Find where the given text appears and provide that cell's center as (X, Y) coordinate. 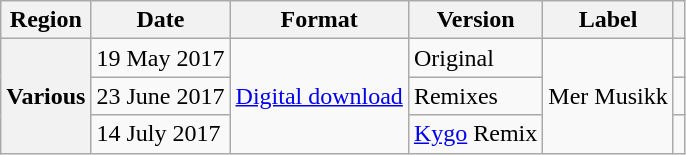
Label (608, 20)
Digital download (319, 96)
14 July 2017 (160, 134)
Version (475, 20)
Remixes (475, 96)
Region (46, 20)
19 May 2017 (160, 58)
23 June 2017 (160, 96)
Original (475, 58)
Kygo Remix (475, 134)
Various (46, 96)
Date (160, 20)
Format (319, 20)
Mer Musikk (608, 96)
